Capture the cell that displays the provided text and extract its (x, y) central coordinate. 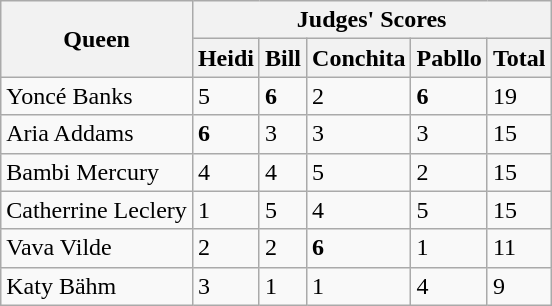
Catherrine Leclery (97, 210)
Conchita (359, 58)
Yoncé Banks (97, 96)
Total (519, 58)
Pabllo (449, 58)
11 (519, 248)
Aria Addams (97, 134)
Queen (97, 39)
Heidi (226, 58)
Judges' Scores (372, 20)
19 (519, 96)
Bill (282, 58)
Katy Bähm (97, 286)
9 (519, 286)
Bambi Mercury (97, 172)
Vava Vilde (97, 248)
